Detect which cell encompasses the target text, then output its (x, y) center coordinate. 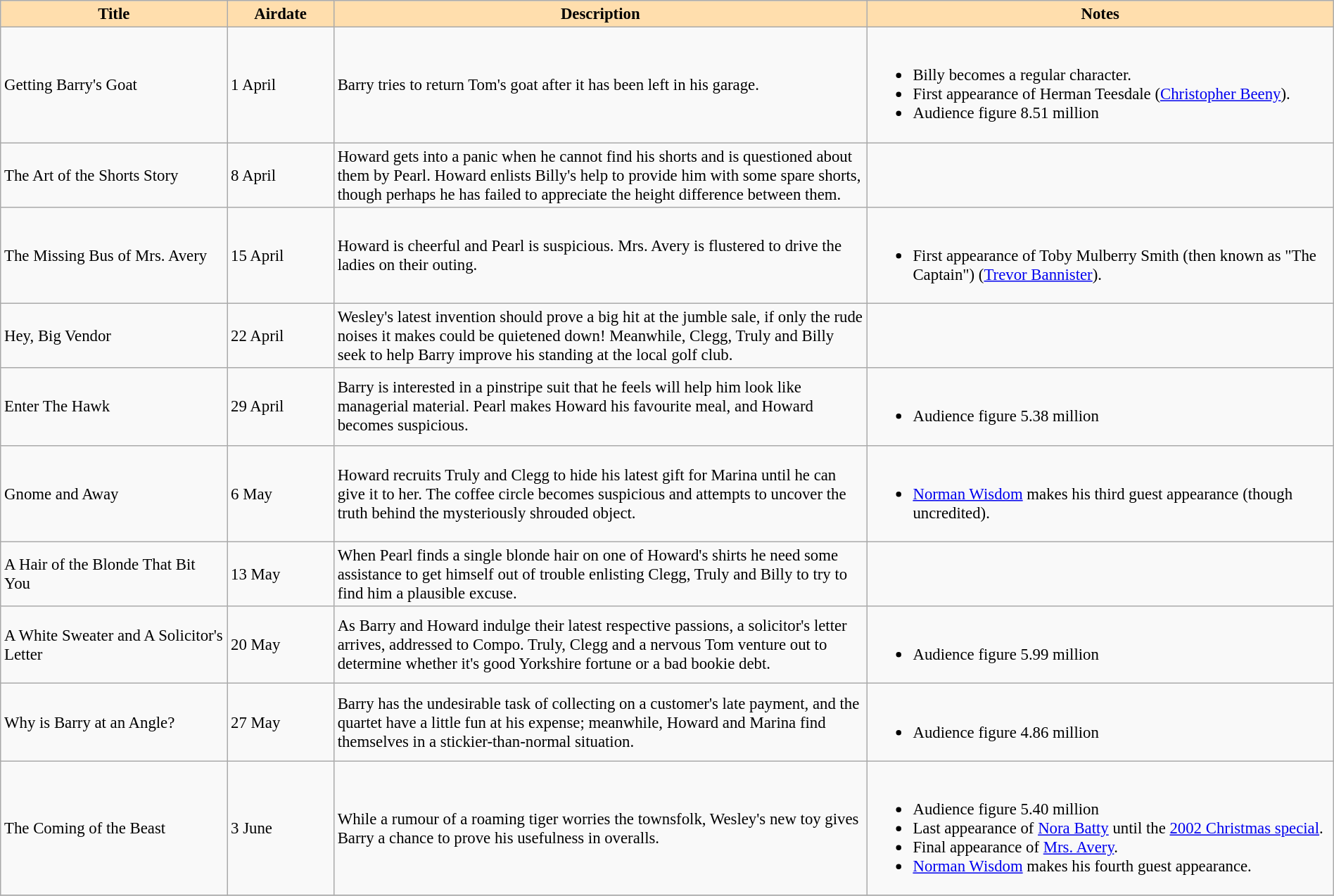
Title (114, 14)
Audience figure 5.99 million (1100, 645)
Why is Barry at an Angle? (114, 722)
The Coming of the Beast (114, 828)
While a rumour of a roaming tiger worries the townsfolk, Wesley's new toy gives Barry a chance to prove his usefulness in overalls. (600, 828)
1 April (281, 85)
8 April (281, 175)
First appearance of Toby Mulberry Smith (then known as "The Captain") (Trevor Bannister). (1100, 255)
The Art of the Shorts Story (114, 175)
Gnome and Away (114, 494)
15 April (281, 255)
6 May (281, 494)
Howard is cheerful and Pearl is suspicious. Mrs. Avery is flustered to drive the ladies on their outing. (600, 255)
A White Sweater and A Solicitor's Letter (114, 645)
Norman Wisdom makes his third guest appearance (though uncredited). (1100, 494)
Hey, Big Vendor (114, 335)
Getting Barry's Goat (114, 85)
Audience figure 4.86 million (1100, 722)
3 June (281, 828)
Enter The Hawk (114, 407)
A Hair of the Blonde That Bit You (114, 574)
Billy becomes a regular character.First appearance of Herman Teesdale (Christopher Beeny).Audience figure 8.51 million (1100, 85)
Audience figure 5.38 million (1100, 407)
Notes (1100, 14)
Airdate (281, 14)
22 April (281, 335)
20 May (281, 645)
29 April (281, 407)
27 May (281, 722)
13 May (281, 574)
The Missing Bus of Mrs. Avery (114, 255)
Barry tries to return Tom's goat after it has been left in his garage. (600, 85)
Description (600, 14)
